Return the (X, Y) coordinate for the center point of the cell that contains the specified text.  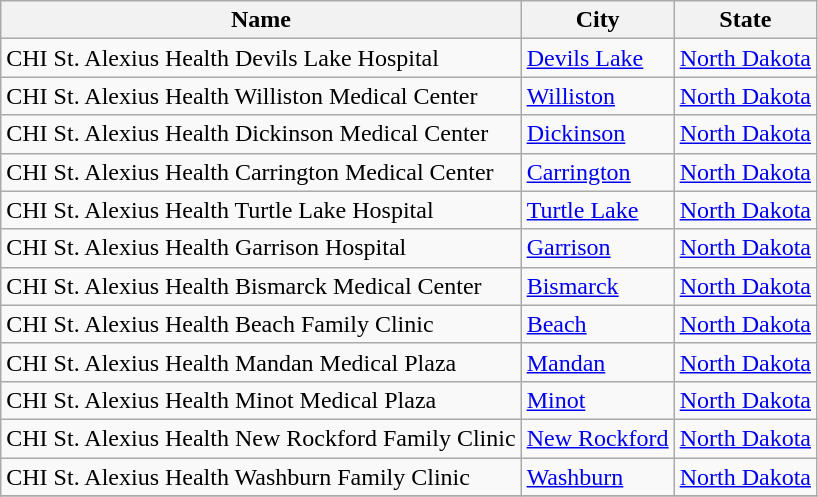
CHI St. Alexius Health Williston Medical Center (261, 96)
Washburn (598, 477)
CHI St. Alexius Health New Rockford Family Clinic (261, 438)
New Rockford (598, 438)
CHI St. Alexius Health Bismarck Medical Center (261, 286)
Williston (598, 96)
City (598, 20)
CHI St. Alexius Health Carrington Medical Center (261, 172)
State (745, 20)
Bismarck (598, 286)
CHI St. Alexius Health Washburn Family Clinic (261, 477)
Mandan (598, 362)
Turtle Lake (598, 210)
Minot (598, 400)
CHI St. Alexius Health Turtle Lake Hospital (261, 210)
Name (261, 20)
Garrison (598, 248)
Devils Lake (598, 58)
Dickinson (598, 134)
CHI St. Alexius Health Mandan Medical Plaza (261, 362)
CHI St. Alexius Health Dickinson Medical Center (261, 134)
CHI St. Alexius Health Minot Medical Plaza (261, 400)
CHI St. Alexius Health Garrison Hospital (261, 248)
CHI St. Alexius Health Devils Lake Hospital (261, 58)
Beach (598, 324)
CHI St. Alexius Health Beach Family Clinic (261, 324)
Carrington (598, 172)
